Provide the (x, y) coordinate of the cell's center where the given text is located.  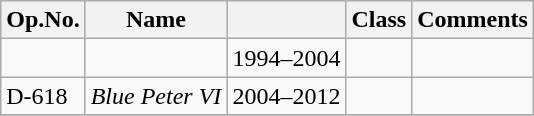
Comments (473, 20)
Blue Peter VI (156, 96)
2004–2012 (286, 96)
Op.No. (43, 20)
Name (156, 20)
D-618 (43, 96)
Class (379, 20)
1994–2004 (286, 58)
